Detect which cell encompasses the target text, then output its (X, Y) center coordinate. 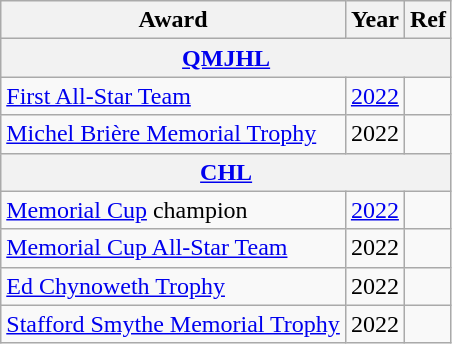
Michel Brière Memorial Trophy (174, 134)
Year (374, 20)
Memorial Cup champion (174, 210)
QMJHL (226, 58)
Ref (428, 20)
First All-Star Team (174, 96)
Memorial Cup All-Star Team (174, 248)
Ed Chynoweth Trophy (174, 286)
Stafford Smythe Memorial Trophy (174, 324)
Award (174, 20)
CHL (226, 172)
